Output the [x, y] coordinate of the center of the cell containing the given text.  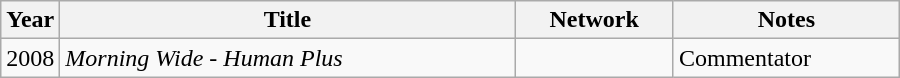
Notes [786, 20]
Commentator [786, 58]
Network [594, 20]
Year [30, 20]
Morning Wide - Human Plus [288, 58]
2008 [30, 58]
Title [288, 20]
